Return [X, Y] of the center of cell containing provided text 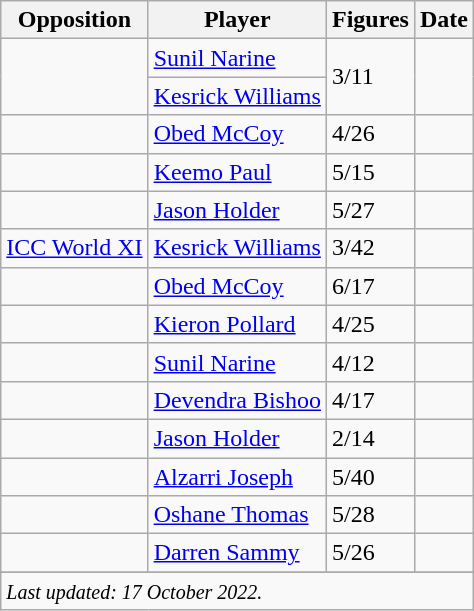
Devendra Bishoo [237, 400]
4/17 [370, 400]
Kieron Pollard [237, 324]
2/14 [370, 438]
Oshane Thomas [237, 515]
Darren Sammy [237, 553]
Alzarri Joseph [237, 477]
5/26 [370, 553]
4/26 [370, 134]
Keemo Paul [237, 172]
5/15 [370, 172]
6/17 [370, 286]
5/27 [370, 210]
4/25 [370, 324]
5/28 [370, 515]
Figures [370, 20]
5/40 [370, 477]
4/12 [370, 362]
3/42 [370, 248]
Player [237, 20]
Last updated: 17 October 2022. [238, 591]
3/11 [370, 77]
Date [444, 20]
Opposition [74, 20]
ICC World XI [74, 248]
